For the text-containing cell, return its midpoint in [X, Y] coordinate format. 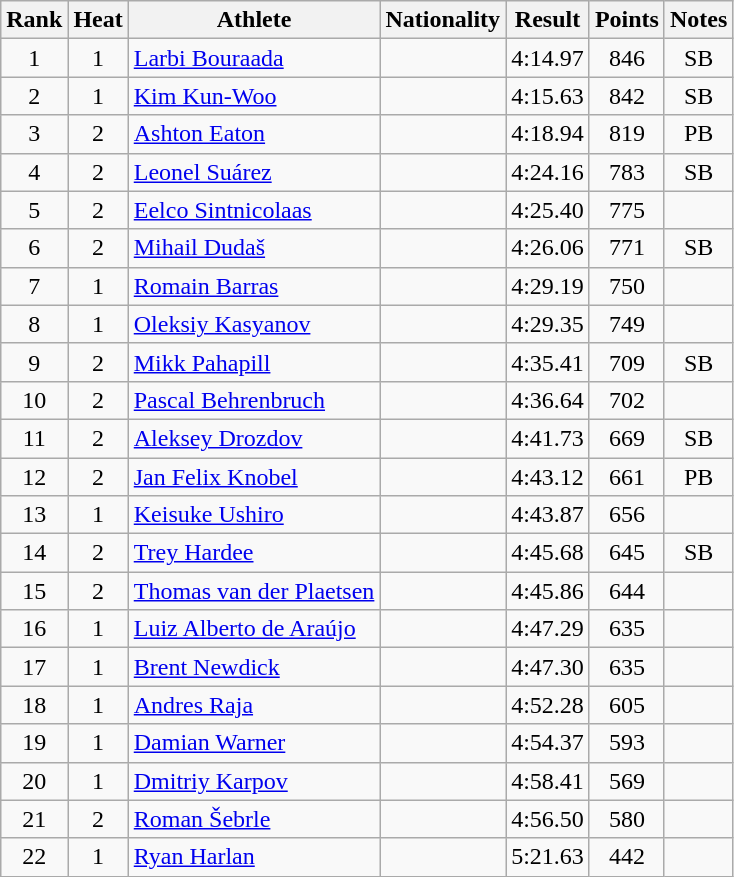
4:24.16 [548, 172]
15 [34, 591]
Thomas van der Plaetsen [254, 591]
442 [626, 857]
11 [34, 438]
644 [626, 591]
3 [34, 134]
749 [626, 324]
Oleksiy Kasyanov [254, 324]
Jan Felix Knobel [254, 477]
Damian Warner [254, 743]
4:43.87 [548, 515]
Andres Raja [254, 705]
Rank [34, 20]
9 [34, 362]
6 [34, 248]
4:45.86 [548, 591]
Aleksey Drozdov [254, 438]
4:36.64 [548, 400]
Notes [698, 20]
22 [34, 857]
4 [34, 172]
17 [34, 667]
775 [626, 210]
Roman Šebrle [254, 819]
4:41.73 [548, 438]
593 [626, 743]
Luiz Alberto de Araújo [254, 629]
10 [34, 400]
4:47.30 [548, 667]
4:29.19 [548, 286]
4:58.41 [548, 781]
709 [626, 362]
605 [626, 705]
Eelco Sintnicolaas [254, 210]
Trey Hardee [254, 553]
Result [548, 20]
645 [626, 553]
580 [626, 819]
702 [626, 400]
771 [626, 248]
4:26.06 [548, 248]
16 [34, 629]
Kim Kun-Woo [254, 96]
4:56.50 [548, 819]
669 [626, 438]
Leonel Suárez [254, 172]
8 [34, 324]
21 [34, 819]
846 [626, 58]
4:14.97 [548, 58]
4:54.37 [548, 743]
18 [34, 705]
13 [34, 515]
14 [34, 553]
4:15.63 [548, 96]
Mikk Pahapill [254, 362]
4:47.29 [548, 629]
5 [34, 210]
4:52.28 [548, 705]
Athlete [254, 20]
Ashton Eaton [254, 134]
842 [626, 96]
5:21.63 [548, 857]
Keisuke Ushiro [254, 515]
Points [626, 20]
Romain Barras [254, 286]
7 [34, 286]
783 [626, 172]
750 [626, 286]
Dmitriy Karpov [254, 781]
Larbi Bouraada [254, 58]
12 [34, 477]
4:45.68 [548, 553]
19 [34, 743]
4:29.35 [548, 324]
Brent Newdick [254, 667]
Ryan Harlan [254, 857]
4:25.40 [548, 210]
819 [626, 134]
656 [626, 515]
4:35.41 [548, 362]
661 [626, 477]
Pascal Behrenbruch [254, 400]
Heat [98, 20]
Nationality [443, 20]
569 [626, 781]
4:18.94 [548, 134]
4:43.12 [548, 477]
20 [34, 781]
Mihail Dudaš [254, 248]
